Output the [X, Y] coordinate of the center of the cell containing the given text.  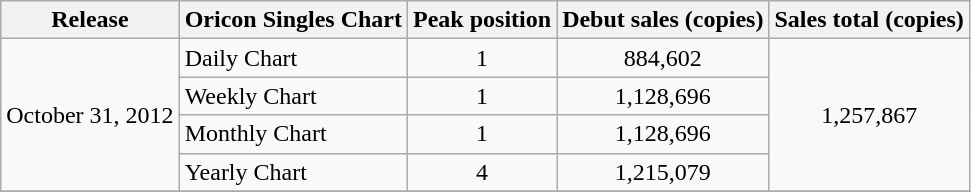
Monthly Chart [293, 134]
Daily Chart [293, 58]
1,215,079 [663, 172]
Debut sales (copies) [663, 20]
4 [482, 172]
October 31, 2012 [90, 115]
Oricon Singles Chart [293, 20]
884,602 [663, 58]
Weekly Chart [293, 96]
Peak position [482, 20]
Sales total (copies) [869, 20]
Release [90, 20]
1,257,867 [869, 115]
Yearly Chart [293, 172]
